Identify which cell holds the provided text, then report its (x, y) central coordinate. 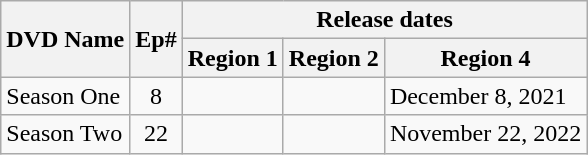
Season Two (66, 134)
Region 2 (334, 58)
8 (156, 96)
November 22, 2022 (485, 134)
Region 1 (232, 58)
Season One (66, 96)
Ep# (156, 39)
Release dates (384, 20)
22 (156, 134)
DVD Name (66, 39)
Region 4 (485, 58)
December 8, 2021 (485, 96)
